Provide the (x, y) coordinate of the cell's center where the given text is located.  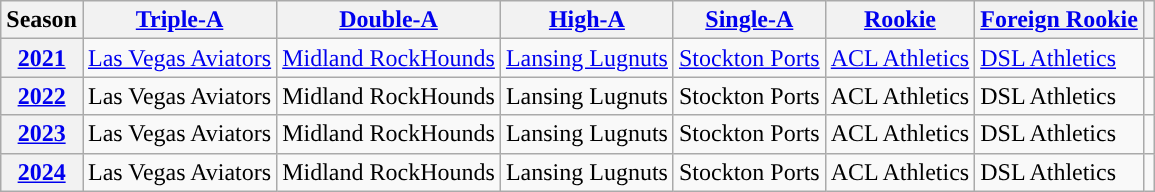
Triple-A (179, 20)
2024 (42, 172)
High-A (586, 20)
2023 (42, 134)
2022 (42, 96)
Double-A (389, 20)
Season (42, 20)
Foreign Rookie (1060, 20)
Single-A (749, 20)
Rookie (900, 20)
2021 (42, 58)
